From the cell containing the given text, extract its center point as (x, y) coordinate. 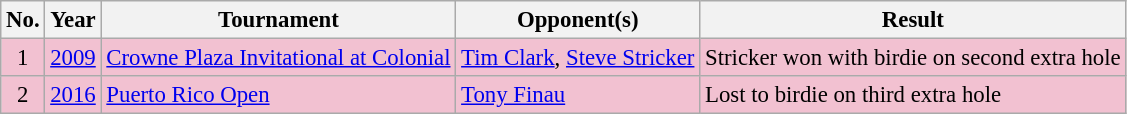
Tony Finau (578, 95)
2009 (73, 58)
Stricker won with birdie on second extra hole (913, 58)
1 (23, 58)
Year (73, 20)
Opponent(s) (578, 20)
Tournament (278, 20)
Result (913, 20)
Tim Clark, Steve Stricker (578, 58)
Crowne Plaza Invitational at Colonial (278, 58)
Lost to birdie on third extra hole (913, 95)
Puerto Rico Open (278, 95)
2016 (73, 95)
2 (23, 95)
No. (23, 20)
